Capture the cell that displays the provided text and extract its (X, Y) central coordinate. 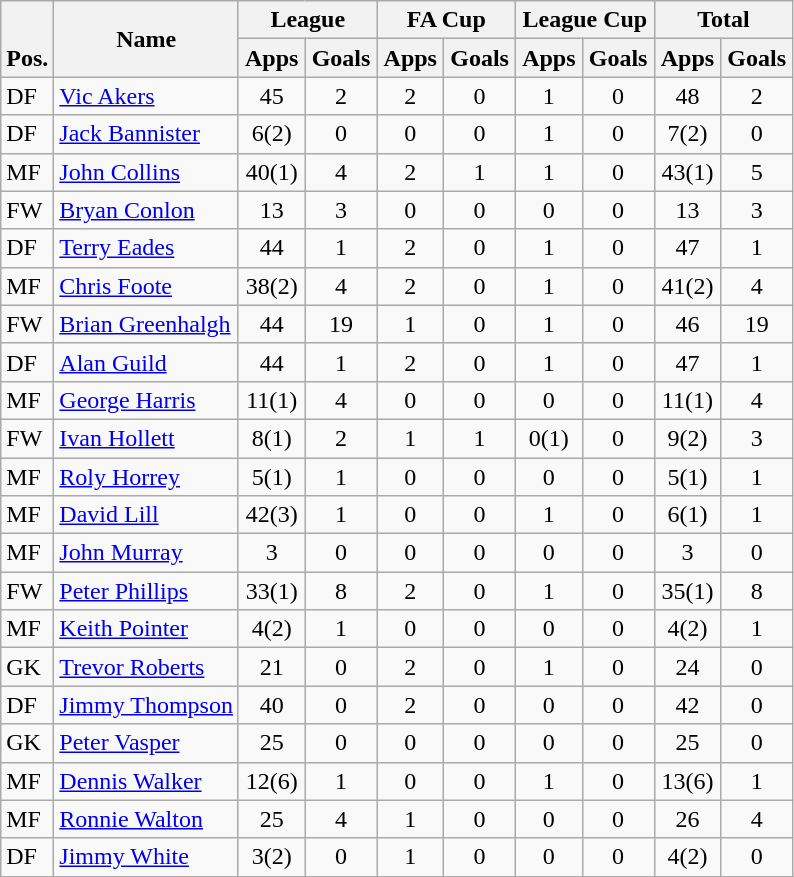
League (308, 20)
Name (146, 39)
0(1) (550, 438)
24 (688, 667)
12(6) (272, 781)
13(6) (688, 781)
Ronnie Walton (146, 819)
Chris Foote (146, 286)
8(1) (272, 438)
6(1) (688, 515)
42 (688, 705)
FA Cup (446, 20)
George Harris (146, 400)
21 (272, 667)
45 (272, 96)
Peter Vasper (146, 743)
41(2) (688, 286)
42(3) (272, 515)
Vic Akers (146, 96)
Jack Bannister (146, 134)
Terry Eades (146, 248)
7(2) (688, 134)
Jimmy White (146, 857)
35(1) (688, 591)
John Collins (146, 172)
John Murray (146, 553)
Total (724, 20)
5 (757, 172)
3(2) (272, 857)
Roly Horrey (146, 477)
Ivan Hollett (146, 438)
6(2) (272, 134)
26 (688, 819)
46 (688, 324)
League Cup (586, 20)
38(2) (272, 286)
Dennis Walker (146, 781)
40(1) (272, 172)
9(2) (688, 438)
48 (688, 96)
Brian Greenhalgh (146, 324)
Trevor Roberts (146, 667)
Pos. (28, 39)
Bryan Conlon (146, 210)
40 (272, 705)
Keith Pointer (146, 629)
33(1) (272, 591)
David Lill (146, 515)
43(1) (688, 172)
Alan Guild (146, 362)
Jimmy Thompson (146, 705)
Peter Phillips (146, 591)
